Determine the (x, y) coordinate at the center of the cell enclosing the given text.  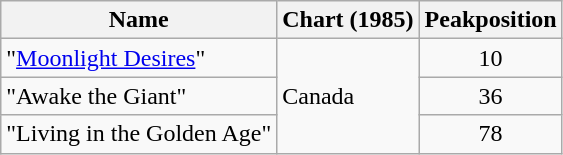
10 (490, 58)
Chart (1985) (348, 20)
Peakposition (490, 20)
"Living in the Golden Age" (139, 134)
"Moonlight Desires" (139, 58)
36 (490, 96)
Canada (348, 96)
"Awake the Giant" (139, 96)
Name (139, 20)
78 (490, 134)
